Return the [X, Y] coordinate for the center point of the cell that contains the specified text.  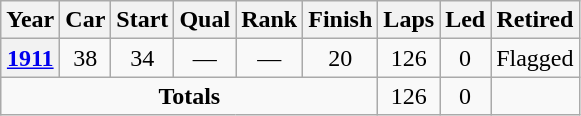
Finish [340, 20]
34 [142, 58]
Flagged [535, 58]
Start [142, 20]
Qual [205, 20]
Led [466, 20]
Laps [409, 20]
Rank [270, 20]
Totals [190, 96]
1911 [30, 58]
Retired [535, 20]
38 [86, 58]
Car [86, 20]
20 [340, 58]
Year [30, 20]
